Extract the (x, y) coordinate from the center of the cell holding the provided text.  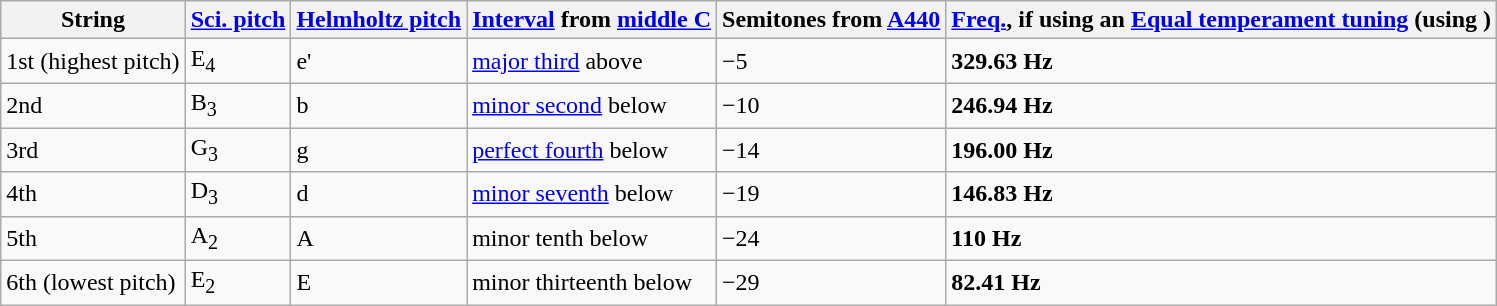
82.41 Hz (1222, 283)
6th (lowest pitch) (93, 283)
Freq., if using an Equal temperament tuning (using ) (1222, 20)
String (93, 20)
2nd (93, 105)
minor tenth below (592, 238)
e' (379, 61)
minor seventh below (592, 194)
329.63 Hz (1222, 61)
−10 (832, 105)
E (379, 283)
110 Hz (1222, 238)
Helmholtz pitch (379, 20)
−5 (832, 61)
−19 (832, 194)
4th (93, 194)
Sci. pitch (238, 20)
d (379, 194)
Semitones from A440 (832, 20)
146.83 Hz (1222, 194)
major third above (592, 61)
5th (93, 238)
E4 (238, 61)
A (379, 238)
G3 (238, 150)
minor second below (592, 105)
1st (highest pitch) (93, 61)
perfect fourth below (592, 150)
Interval from middle C (592, 20)
196.00 Hz (1222, 150)
D3 (238, 194)
A2 (238, 238)
−29 (832, 283)
−14 (832, 150)
b (379, 105)
3rd (93, 150)
B3 (238, 105)
g (379, 150)
246.94 Hz (1222, 105)
E2 (238, 283)
−24 (832, 238)
minor thirteenth below (592, 283)
